Detect which cell encompasses the target text, then output its (X, Y) center coordinate. 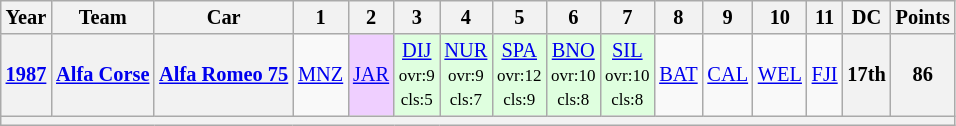
Alfa Romeo 75 (224, 75)
Year (26, 17)
CAL (727, 75)
4 (466, 17)
17th (867, 75)
7 (627, 17)
1 (320, 17)
Points (923, 17)
8 (678, 17)
3 (417, 17)
JAR (371, 75)
BAT (678, 75)
BNOovr:10cls:8 (573, 75)
11 (825, 17)
1987 (26, 75)
DIJovr:9cls:5 (417, 75)
Car (224, 17)
DC (867, 17)
5 (519, 17)
FJI (825, 75)
2 (371, 17)
Team (102, 17)
9 (727, 17)
WEL (780, 75)
MNZ (320, 75)
86 (923, 75)
SPAovr:12cls:9 (519, 75)
Alfa Corse (102, 75)
10 (780, 17)
NURovr:9cls:7 (466, 75)
6 (573, 17)
SILovr:10cls:8 (627, 75)
